For the text-containing cell, return its midpoint in [x, y] coordinate format. 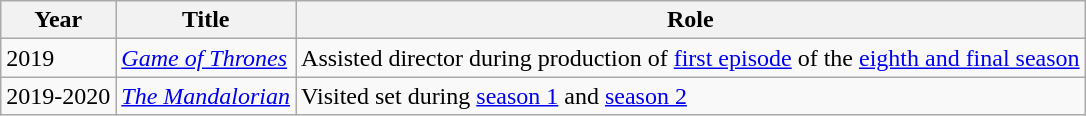
Visited set during season 1 and season 2 [691, 96]
Assisted director during production of first episode of the eighth and final season [691, 58]
Role [691, 20]
Game of Thrones [206, 58]
Year [58, 20]
The Mandalorian [206, 96]
2019-2020 [58, 96]
Title [206, 20]
2019 [58, 58]
